Search for the cell housing the specified text and yield its (X, Y) center coordinate. 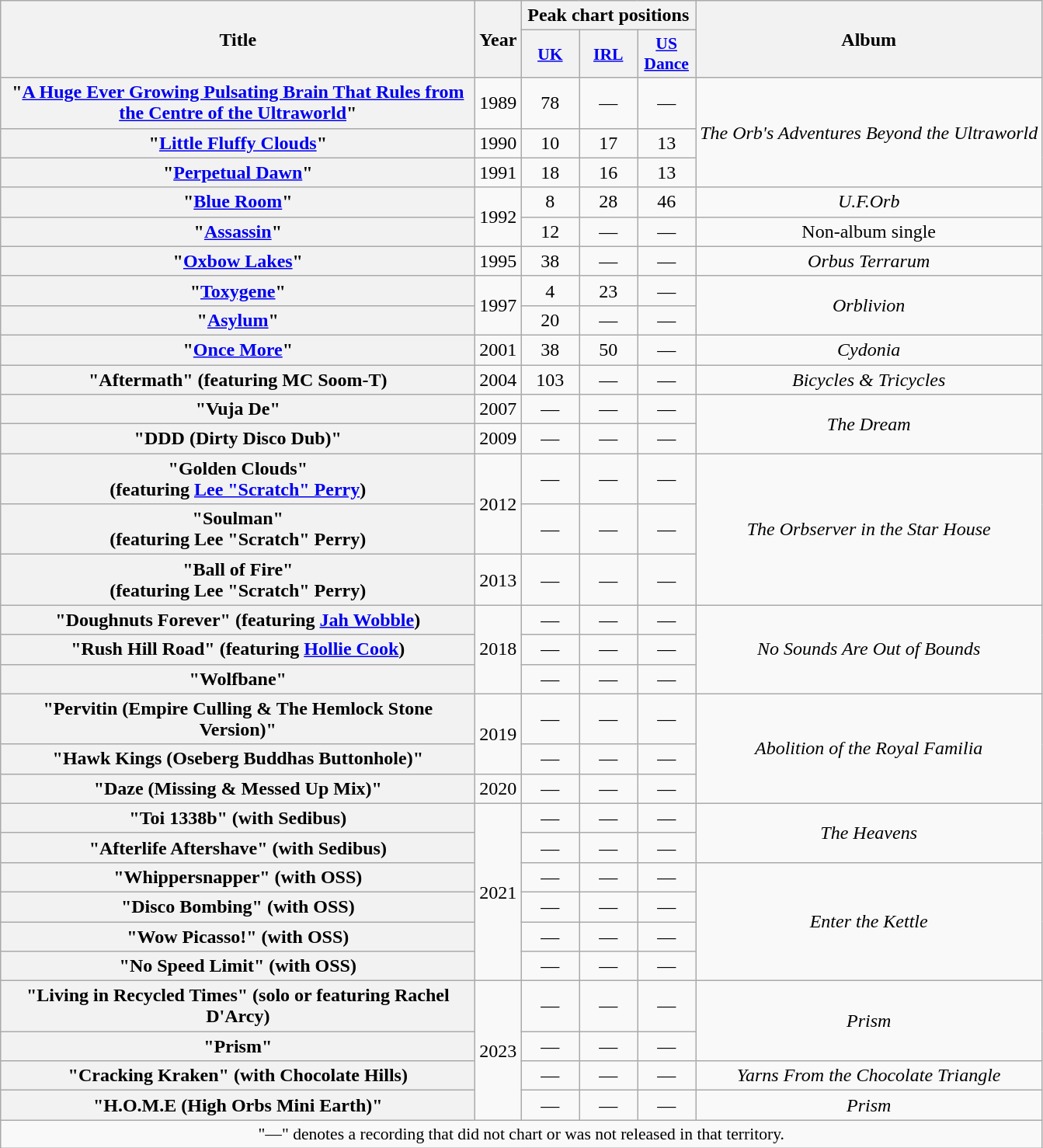
2009 (499, 439)
"Soulman"(featuring Lee "Scratch" Perry) (238, 530)
Yarns From the Chocolate Triangle (869, 1076)
Album (869, 39)
"Rush Hill Road" (featuring Hollie Cook) (238, 649)
Bicycles & Tricycles (869, 380)
2020 (499, 788)
"Assassin" (238, 231)
1991 (499, 172)
"Hawk Kings (Oseberg Buddhas Buttonhole)" (238, 759)
"Oxbow Lakes" (238, 261)
The Orbserver in the Star House (869, 530)
Non-album single (869, 231)
10 (550, 143)
1989 (499, 103)
"Asylum" (238, 320)
"Afterlife Aftershave" (with Sedibus) (238, 847)
"Doughnuts Forever" (featuring Jah Wobble) (238, 620)
"Living in Recycled Times" (solo or featuring Rachel D'Arcy) (238, 1007)
"Wow Picasso!" (with OSS) (238, 936)
"Ball of Fire"(featuring Lee "Scratch" Perry) (238, 579)
Year (499, 39)
The Heavens (869, 833)
The Orb's Adventures Beyond the Ultraworld (869, 132)
1997 (499, 305)
"—" denotes a recording that did not chart or was not released in that territory. (522, 1134)
78 (550, 103)
23 (609, 290)
Orblivion (869, 305)
28 (609, 202)
"Blue Room" (238, 202)
"Toi 1338b" (with Sedibus) (238, 818)
"Perpetual Dawn" (238, 172)
No Sounds Are Out of Bounds (869, 649)
1995 (499, 261)
2013 (499, 579)
46 (666, 202)
2019 (499, 733)
18 (550, 172)
"Little Fluffy Clouds" (238, 143)
2004 (499, 380)
"No Speed Limit" (with OSS) (238, 966)
UK (550, 54)
20 (550, 320)
Abolition of the Royal Familia (869, 749)
2023 (499, 1050)
"Golden Clouds"(featuring Lee "Scratch" Perry) (238, 478)
12 (550, 231)
"Pervitin (Empire Culling & The Hemlock Stone Version)" (238, 719)
2018 (499, 649)
"A Huge Ever Growing Pulsating Brain That Rules from the Centre of the Ultraworld" (238, 103)
Enter the Kettle (869, 921)
"DDD (Dirty Disco Dub)" (238, 439)
"Disco Bombing" (with OSS) (238, 906)
103 (550, 380)
4 (550, 290)
"Aftermath" (featuring MC Soom-T) (238, 380)
Orbus Terrarum (869, 261)
17 (609, 143)
"H.O.M.E (High Orbs Mini Earth)" (238, 1105)
2012 (499, 504)
2001 (499, 350)
"Toxygene" (238, 290)
U.F.Orb (869, 202)
Title (238, 39)
"Once More" (238, 350)
8 (550, 202)
"Whippersnapper" (with OSS) (238, 877)
"Wolfbane" (238, 679)
2007 (499, 409)
"Cracking Kraken" (with Chocolate Hills) (238, 1076)
50 (609, 350)
1992 (499, 217)
The Dream (869, 424)
IRL (609, 54)
1990 (499, 143)
USDance (666, 54)
2021 (499, 892)
Cydonia (869, 350)
"Vuja De" (238, 409)
"Daze (Missing & Messed Up Mix)" (238, 788)
16 (609, 172)
Peak chart positions (609, 16)
"Prism" (238, 1046)
